Locate the cell with the specified text and output its (X, Y) center coordinate. 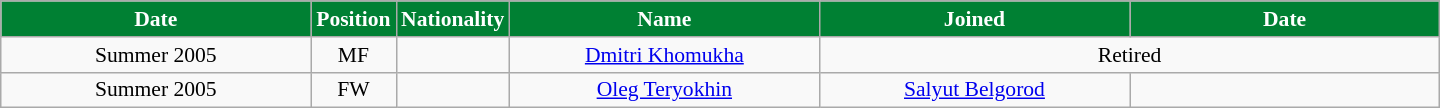
Oleg Teryokhin (664, 90)
MF (354, 55)
Joined (974, 19)
Salyut Belgorod (974, 90)
Nationality (452, 19)
Dmitri Khomukha (664, 55)
Name (664, 19)
Position (354, 19)
FW (354, 90)
Retired (1129, 55)
